Determine the [x, y] coordinate at the center of the cell enclosing the given text.  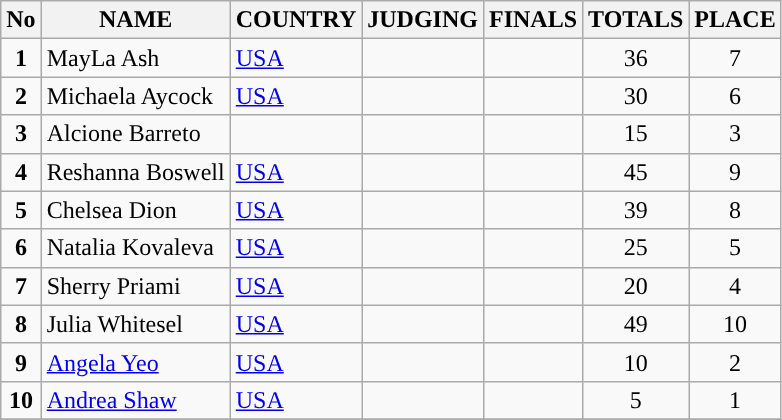
39 [636, 210]
TOTALS [636, 20]
15 [636, 134]
Natalia Kovaleva [136, 248]
49 [636, 324]
MayLa Ash [136, 58]
Sherry Priami [136, 286]
Angela Yeo [136, 362]
Alcione Barreto [136, 134]
30 [636, 96]
No [21, 20]
PLACE [735, 20]
JUDGING [423, 20]
Andrea Shaw [136, 400]
Julia Whitesel [136, 324]
20 [636, 286]
Michaela Aycock [136, 96]
COUNTRY [296, 20]
NAME [136, 20]
25 [636, 248]
45 [636, 172]
FINALS [532, 20]
36 [636, 58]
Reshanna Boswell [136, 172]
Chelsea Dion [136, 210]
